Scan for the cell matching the given text and deliver its [x, y] coordinate at center. 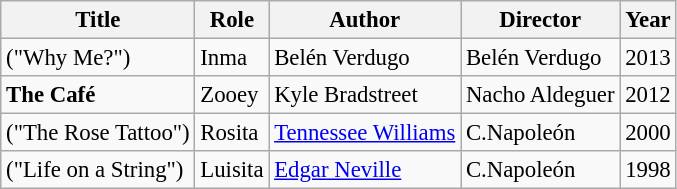
Kyle Bradstreet [365, 95]
Nacho Aldeguer [540, 95]
("The Rose Tattoo") [98, 133]
Luisita [232, 170]
("Life on a String") [98, 170]
Title [98, 20]
Zooey [232, 95]
Tennessee Williams [365, 133]
Role [232, 20]
2013 [648, 58]
Year [648, 20]
2000 [648, 133]
The Café [98, 95]
2012 [648, 95]
Director [540, 20]
1998 [648, 170]
Inma [232, 58]
Edgar Neville [365, 170]
("Why Me?") [98, 58]
Author [365, 20]
Rosita [232, 133]
